Locate the cell with the specified text and output its [x, y] center coordinate. 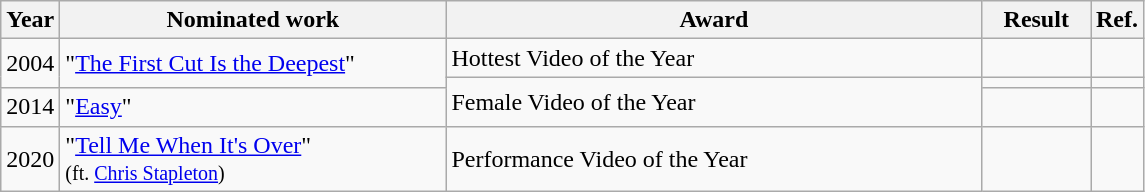
2004 [30, 64]
Nominated work [253, 20]
Performance Video of the Year [714, 158]
Ref. [1116, 20]
Result [1036, 20]
Award [714, 20]
2020 [30, 158]
Hottest Video of the Year [714, 58]
Female Video of the Year [714, 102]
"Easy" [253, 107]
Year [30, 20]
"The First Cut Is the Deepest" [253, 64]
2014 [30, 107]
"Tell Me When It's Over" (ft. Chris Stapleton) [253, 158]
